Scan for the cell matching the given text and deliver its (X, Y) coordinate at center. 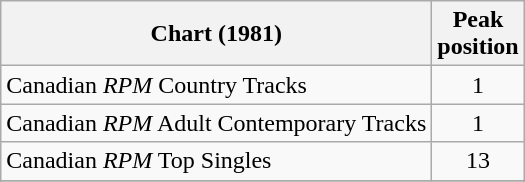
Canadian RPM Top Singles (216, 161)
Peakposition (478, 34)
13 (478, 161)
Chart (1981) (216, 34)
Canadian RPM Country Tracks (216, 85)
Canadian RPM Adult Contemporary Tracks (216, 123)
